Provide the (X, Y) coordinate of the cell's center where the given text is located.  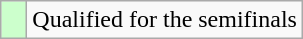
Qualified for the semifinals (165, 20)
